Scan for the cell matching the given text and deliver its (x, y) coordinate at center. 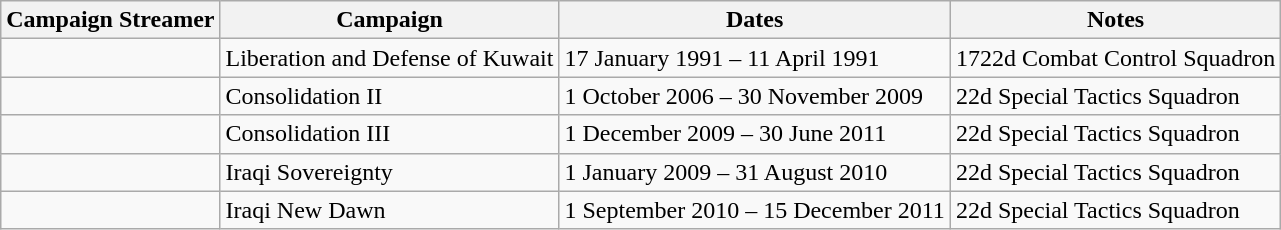
Iraqi Sovereignty (390, 172)
Notes (1115, 20)
Consolidation II (390, 96)
Liberation and Defense of Kuwait (390, 58)
1 September 2010 – 15 December 2011 (754, 210)
Consolidation III (390, 134)
Campaign Streamer (110, 20)
Dates (754, 20)
Iraqi New Dawn (390, 210)
1 December 2009 – 30 June 2011 (754, 134)
1 January 2009 – 31 August 2010 (754, 172)
1722d Combat Control Squadron (1115, 58)
17 January 1991 – 11 April 1991 (754, 58)
1 October 2006 – 30 November 2009 (754, 96)
Campaign (390, 20)
